Return (x, y) of the center of cell containing provided text 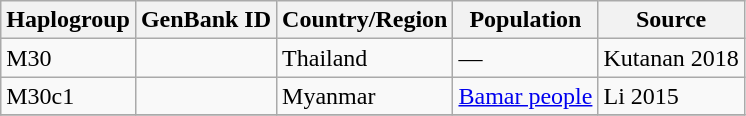
Population (526, 20)
Source (671, 20)
GenBank ID (206, 20)
M30 (68, 58)
M30c1 (68, 96)
Kutanan 2018 (671, 58)
Myanmar (365, 96)
Country/Region (365, 20)
— (526, 58)
Li 2015 (671, 96)
Bamar people (526, 96)
Haplogroup (68, 20)
Thailand (365, 58)
